Search for the cell housing the specified text and yield its (x, y) center coordinate. 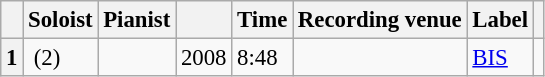
Recording venue (380, 20)
BIS (500, 58)
Label (500, 20)
1 (12, 58)
Soloist (60, 20)
8:48 (262, 58)
Pianist (137, 20)
(2) (60, 58)
2008 (204, 58)
Time (262, 20)
